Return the (X, Y) coordinate for the center point of the cell that contains the specified text.  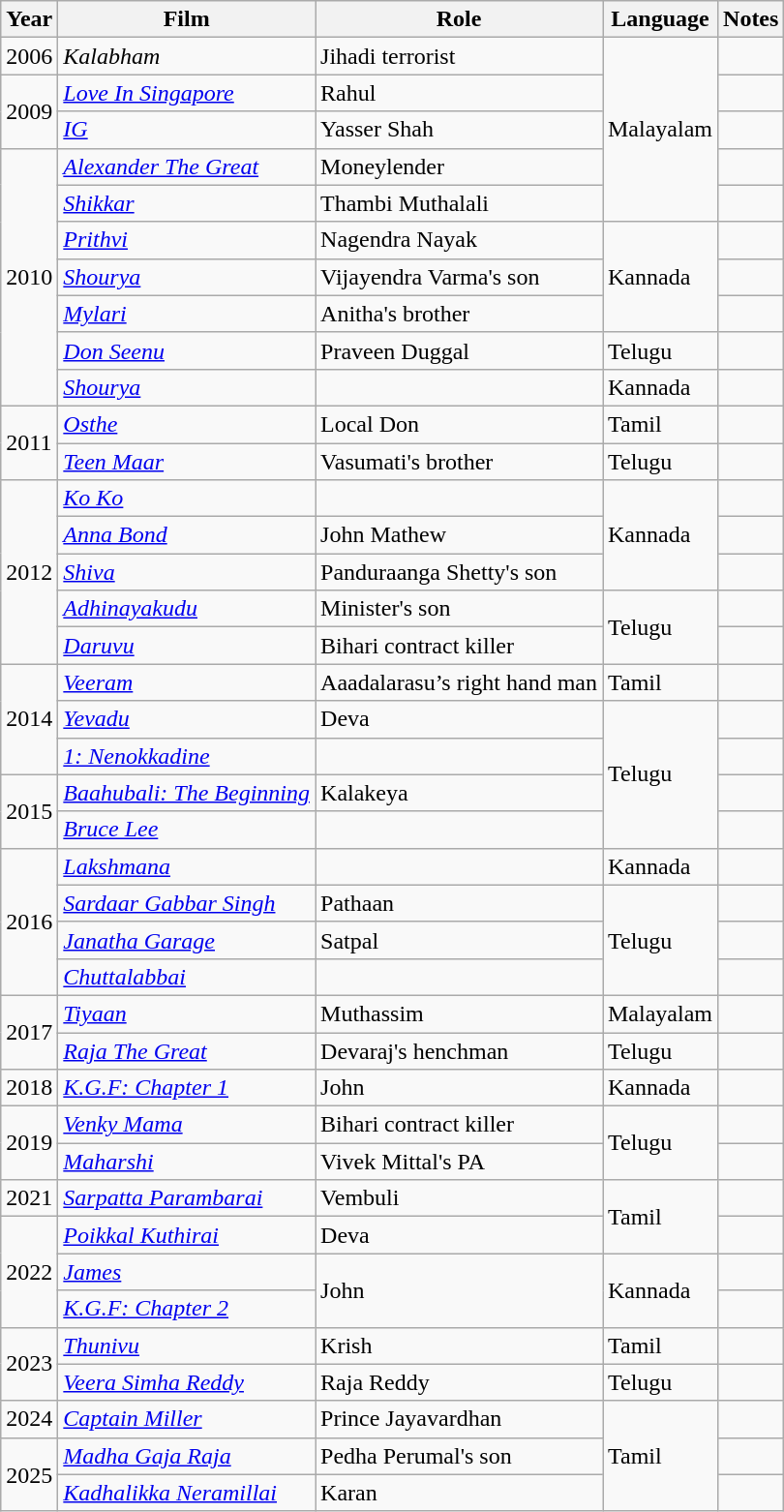
Aaadalarasu’s right hand man (459, 682)
Vijayendra Varma's son (459, 277)
Adhinayakudu (187, 609)
Sardaar Gabbar Singh (187, 903)
Role (459, 19)
Kalabham (187, 56)
2006 (29, 56)
Maharshi (187, 1162)
Vivek Mittal's PA (459, 1162)
Notes (751, 19)
Year (29, 19)
Pathaan (459, 903)
Anna Bond (187, 535)
Lakshmana (187, 866)
2012 (29, 572)
2023 (29, 1364)
Nagendra Nayak (459, 240)
Local Don (459, 424)
Karan (459, 1493)
Poikkal Kuthirai (187, 1235)
K.G.F: Chapter 1 (187, 1088)
Krish (459, 1346)
Yasser Shah (459, 130)
Raja The Great (187, 1050)
John Mathew (459, 535)
2021 (29, 1198)
Praveen Duggal (459, 350)
Don Seenu (187, 350)
James (187, 1272)
Baahubali: The Beginning (187, 793)
Jihadi terrorist (459, 56)
Madha Gaja Raja (187, 1456)
2015 (29, 811)
Venky Mama (187, 1125)
2009 (29, 111)
Bruce Lee (187, 830)
Minister's son (459, 609)
Language (660, 19)
Ko Ko (187, 499)
2019 (29, 1143)
Vasumati's brother (459, 462)
Kalakeya (459, 793)
K.G.F: Chapter 2 (187, 1309)
Captain Miller (187, 1419)
Sarpatta Parambarai (187, 1198)
Raja Reddy (459, 1382)
Veeram (187, 682)
Shikkar (187, 203)
Alexander The Great (187, 166)
Chuttalabbai (187, 977)
2016 (29, 922)
Love In Singapore (187, 93)
Daruvu (187, 646)
Veera Simha Reddy (187, 1382)
Yevadu (187, 719)
Moneylender (459, 166)
2017 (29, 1032)
Anitha's brother (459, 314)
Thambi Muthalali (459, 203)
2014 (29, 719)
Janatha Garage (187, 940)
2024 (29, 1419)
Vembuli (459, 1198)
Shiva (187, 572)
1: Nenokkadine (187, 756)
Thunivu (187, 1346)
IG (187, 130)
Rahul (459, 93)
Muthassim (459, 1013)
Osthe (187, 424)
2018 (29, 1088)
2022 (29, 1272)
Film (187, 19)
2011 (29, 442)
Kadhalikka Neramillai (187, 1493)
Tiyaan (187, 1013)
Pedha Perumal's son (459, 1456)
Prithvi (187, 240)
Prince Jayavardhan (459, 1419)
Panduraanga Shetty's son (459, 572)
2010 (29, 277)
Teen Maar (187, 462)
Satpal (459, 940)
Devaraj's henchman (459, 1050)
2025 (29, 1474)
Mylari (187, 314)
